Find where the given text appears and provide that cell's center as [x, y] coordinate. 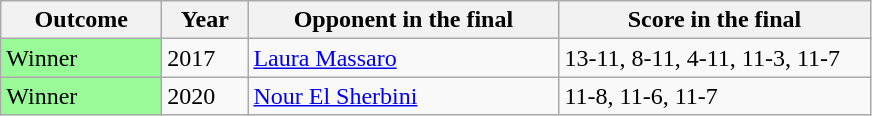
13-11, 8-11, 4-11, 11-3, 11-7 [714, 58]
Year [205, 20]
Laura Massaro [404, 58]
Nour El Sherbini [404, 96]
2020 [205, 96]
Outcome [82, 20]
Opponent in the final [404, 20]
11-8, 11-6, 11-7 [714, 96]
2017 [205, 58]
Score in the final [714, 20]
